Locate the cell with the specified text and output its [x, y] center coordinate. 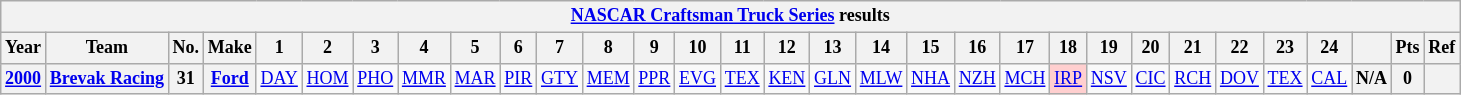
DOV [1240, 78]
5 [475, 48]
NHA [931, 78]
MLW [880, 78]
1 [279, 48]
Pts [1408, 48]
13 [833, 48]
PIR [518, 78]
24 [1330, 48]
RCH [1193, 78]
No. [186, 48]
GTY [560, 78]
NZH [977, 78]
PPR [654, 78]
22 [1240, 48]
MAR [475, 78]
EVG [698, 78]
14 [880, 48]
19 [1108, 48]
2000 [24, 78]
9 [654, 48]
15 [931, 48]
Brevak Racing [106, 78]
Ford [230, 78]
6 [518, 48]
HOM [328, 78]
12 [787, 48]
CIC [1150, 78]
11 [742, 48]
7 [560, 48]
16 [977, 48]
GLN [833, 78]
17 [1025, 48]
4 [424, 48]
Team [106, 48]
N/A [1372, 78]
MMR [424, 78]
8 [608, 48]
Make [230, 48]
Year [24, 48]
10 [698, 48]
2 [328, 48]
MEM [608, 78]
IRP [1068, 78]
PHO [376, 78]
CAL [1330, 78]
NASCAR Craftsman Truck Series results [730, 16]
DAY [279, 78]
0 [1408, 78]
31 [186, 78]
NSV [1108, 78]
20 [1150, 48]
MCH [1025, 78]
23 [1285, 48]
21 [1193, 48]
3 [376, 48]
Ref [1442, 48]
KEN [787, 78]
18 [1068, 48]
